Output the [x, y] coordinate of the center of the cell containing the given text.  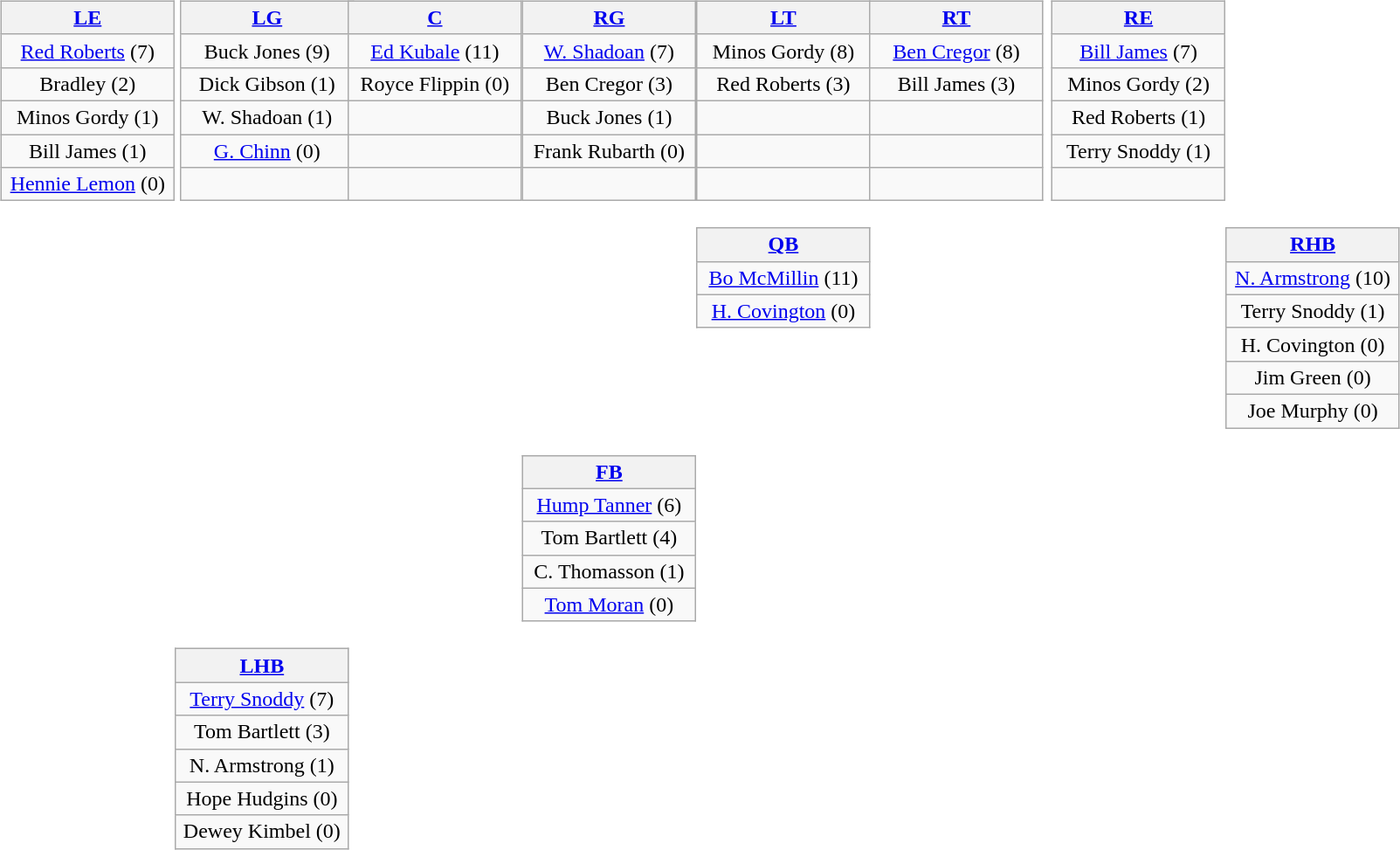
Hennie Lemon (0) [87, 184]
Minos Gordy (2) [1139, 84]
QB [783, 245]
G. Chinn (0) [267, 151]
Ben Cregor (3) [609, 84]
C [435, 17]
Dewey Kimbel (0) [262, 832]
Frank Rubarth (0) [609, 151]
Dick Gibson (1) [267, 84]
LG [267, 17]
Red Roberts (1) [1139, 117]
Tom Bartlett (3) [262, 732]
FB Hump Tanner (6) Tom Bartlett (4) C. Thomasson (1) Tom Moran (0) [610, 527]
C. Thomasson (1) [609, 571]
Buck Jones (9) [267, 51]
Terry Snoddy (7) [262, 699]
Minos Gordy (1) [87, 117]
Joe Murphy (0) [1313, 411]
W. Shadoan (7) [609, 51]
RHB [1313, 245]
QB Bo McMillin (11) H. Covington (0) [783, 316]
Hope Hudgins (0) [262, 798]
Bradley (2) [87, 84]
Bill James (7) [1139, 51]
Ben Cregor (8) [956, 51]
Hump Tanner (6) [609, 505]
Red Roberts (7) [87, 51]
N. Armstrong (1) [262, 765]
Red Roberts (3) [783, 84]
RT [956, 17]
Buck Jones (1) [609, 117]
RE [1139, 17]
LT [783, 17]
Tom Moran (0) [609, 605]
Bill James (1) [87, 151]
Tom Bartlett (4) [609, 538]
Bo McMillin (11) [783, 278]
Ed Kubale (11) [435, 51]
W. Shadoan (1) [267, 117]
FB [609, 472]
Jim Green (0) [1313, 377]
RHB N. Armstrong (10) Terry Snoddy (1) H. Covington (0) Jim Green (0) Joe Murphy (0) [1307, 316]
Royce Flippin (0) [435, 84]
RG [609, 17]
Minos Gordy (8) [783, 51]
N. Armstrong (10) [1313, 278]
LHB [262, 666]
Bill James (3) [956, 84]
LE [87, 17]
